Capture the cell that displays the provided text and extract its (X, Y) central coordinate. 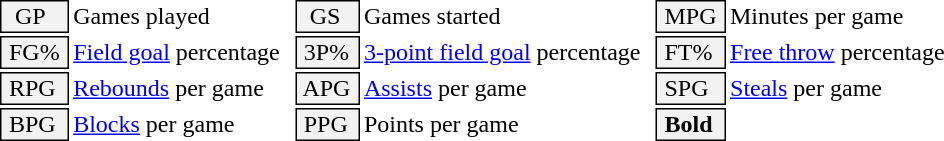
Blocks per game (182, 124)
Points per game (507, 124)
Games played (182, 16)
MPG (691, 16)
BPG (34, 124)
APG (328, 88)
RPG (34, 88)
FT% (691, 52)
Assists per game (507, 88)
PPG (328, 124)
FG% (34, 52)
SPG (691, 88)
Games started (507, 16)
Bold (691, 124)
Rebounds per game (182, 88)
GS (328, 16)
3P% (328, 52)
Field goal percentage (182, 52)
GP (34, 16)
3-point field goal percentage (507, 52)
